Scan for the cell matching the given text and deliver its (X, Y) coordinate at center. 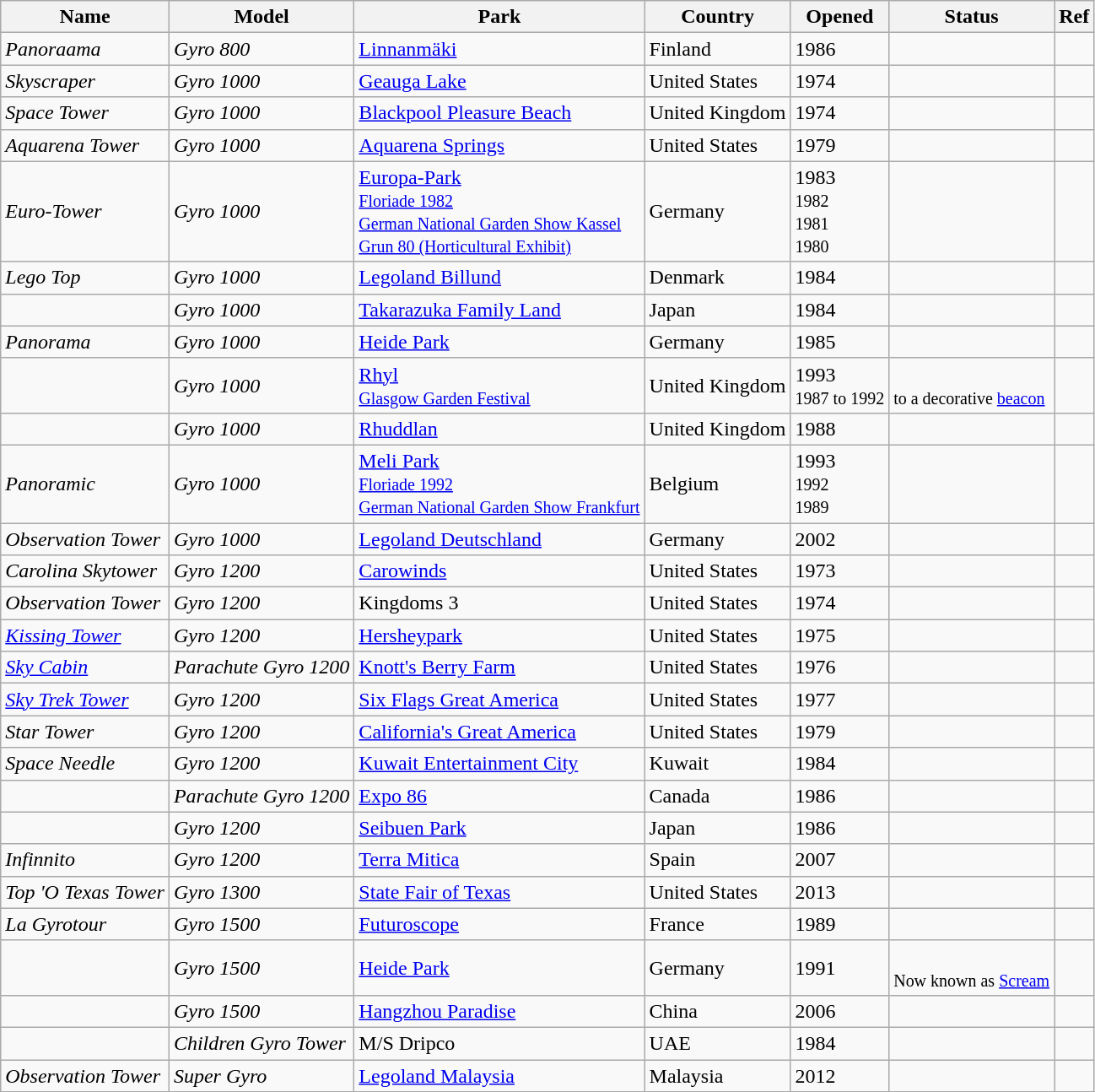
Denmark (717, 278)
Lego Top (85, 278)
China (717, 1011)
2007 (840, 860)
Geauga Lake (499, 81)
1975 (840, 635)
1991 (840, 967)
Opened (840, 17)
Gyro 800 (262, 49)
Country (717, 17)
Panoraama (85, 49)
State Fair of Texas (499, 892)
Spain (717, 860)
Blackpool Pleasure Beach (499, 113)
Hangzhou Paradise (499, 1011)
Skyscraper (85, 81)
199319921989 (840, 484)
to a decorative beacon (972, 385)
Terra Mitica (499, 860)
1973 (840, 571)
Kuwait (717, 764)
Europa-ParkFloriade 1982German National Garden Show KasselGrun 80 (Horticultural Exhibit) (499, 211)
La Gyrotour (85, 924)
Panorama (85, 342)
1988 (840, 429)
Top 'O Texas Tower (85, 892)
Panoramic (85, 484)
Belgium (717, 484)
Aquarena Tower (85, 145)
Rhuddlan (499, 429)
M/S Dripco (499, 1043)
Finland (717, 49)
1989 (840, 924)
1977 (840, 700)
Knott's Berry Farm (499, 668)
Linnanmäki (499, 49)
Kissing Tower (85, 635)
Futuroscope (499, 924)
Seibuen Park (499, 828)
Carolina Skytower (85, 571)
Carowinds (499, 571)
Star Tower (85, 732)
1976 (840, 668)
Takarazuka Family Land (499, 310)
Canada (717, 796)
Legoland Deutschland (499, 539)
2013 (840, 892)
Sky Cabin (85, 668)
Model (262, 17)
Sky Trek Tower (85, 700)
Space Tower (85, 113)
Children Gyro Tower (262, 1043)
Legoland Malaysia (499, 1076)
Name (85, 17)
Aquarena Springs (499, 145)
Kuwait Entertainment City (499, 764)
Legoland Billund (499, 278)
Malaysia (717, 1076)
Ref (1075, 17)
Hersheypark (499, 635)
2012 (840, 1076)
Expo 86 (499, 796)
19931987 to 1992 (840, 385)
Gyro 1300 (262, 892)
California's Great America (499, 732)
Kingdoms 3 (499, 603)
Super Gyro (262, 1076)
RhylGlasgow Garden Festival (499, 385)
Six Flags Great America (499, 700)
Euro-Tower (85, 211)
France (717, 924)
1985 (840, 342)
Park (499, 17)
Infinnito (85, 860)
Status (972, 17)
2002 (840, 539)
UAE (717, 1043)
Meli ParkFloriade 1992German National Garden Show Frankfurt (499, 484)
1983198219811980 (840, 211)
Now known as Scream (972, 967)
2006 (840, 1011)
Space Needle (85, 764)
